Capture the cell that displays the provided text and extract its [x, y] central coordinate. 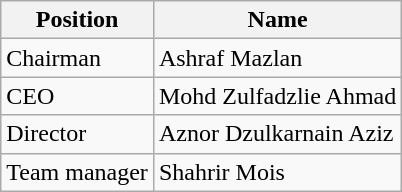
Mohd Zulfadzlie Ahmad [277, 96]
Name [277, 20]
Position [78, 20]
Aznor Dzulkarnain Aziz [277, 134]
CEO [78, 96]
Director [78, 134]
Chairman [78, 58]
Team manager [78, 172]
Ashraf Mazlan [277, 58]
Shahrir Mois [277, 172]
